Extract the (x, y) coordinate from the center of the cell holding the provided text.  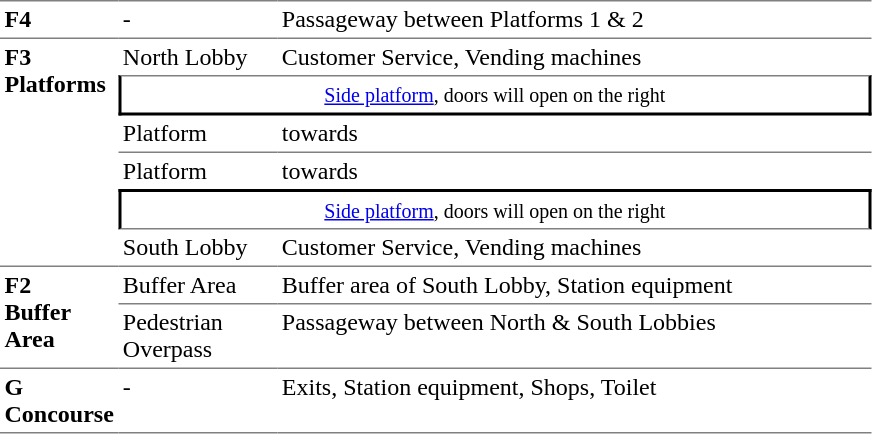
Buffer area of South Lobby, Station equipment (574, 286)
Passageway between North & South Lobbies (574, 336)
F2Buffer Area (59, 318)
South Lobby (198, 249)
North Lobby (198, 57)
Buffer Area (198, 286)
Pedestrian Overpass (198, 336)
GConcourse (59, 401)
F4 (59, 19)
Passageway between Platforms 1 & 2 (574, 19)
Exits, Station equipment, Shops, Toilet (574, 401)
F3Platforms (59, 153)
